Extract the [x, y] coordinate from the center of the cell holding the provided text.  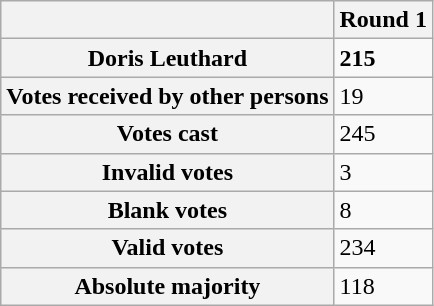
215 [383, 58]
Votes received by other persons [168, 96]
118 [383, 286]
Absolute majority [168, 286]
234 [383, 248]
Round 1 [383, 20]
Votes cast [168, 134]
Valid votes [168, 248]
Invalid votes [168, 172]
19 [383, 96]
245 [383, 134]
Doris Leuthard [168, 58]
8 [383, 210]
Blank votes [168, 210]
3 [383, 172]
